Output the (X, Y) coordinate of the center of the cell containing the given text.  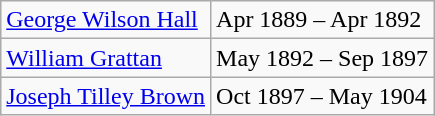
William Grattan (106, 58)
Joseph Tilley Brown (106, 96)
George Wilson Hall (106, 20)
Apr 1889 – Apr 1892 (322, 20)
Oct 1897 – May 1904 (322, 96)
May 1892 – Sep 1897 (322, 58)
